Extract the [X, Y] coordinate from the center of the cell holding the provided text.  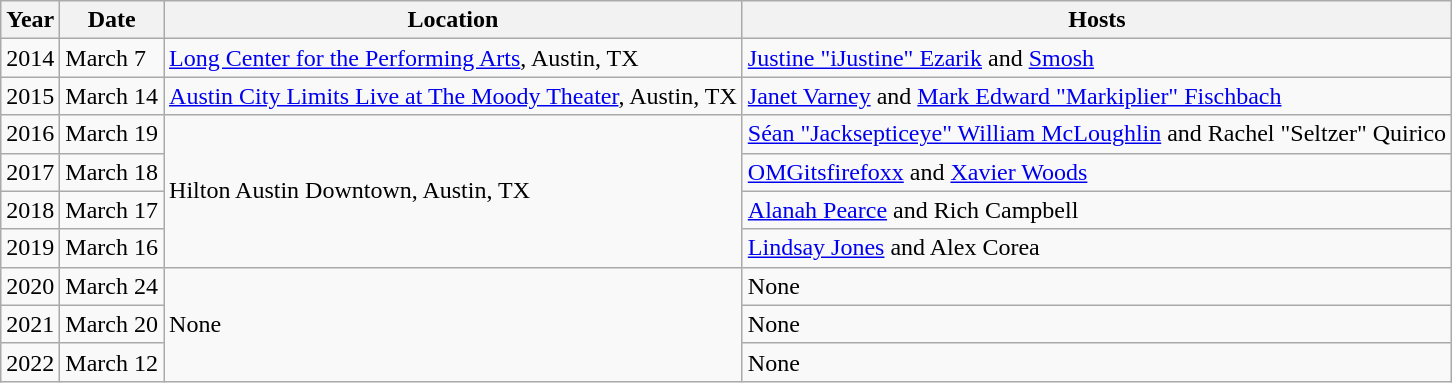
March 16 [112, 248]
Alanah Pearce and Rich Campbell [1096, 210]
OMGitsfirefoxx and Xavier Woods [1096, 172]
Year [30, 20]
March 18 [112, 172]
2020 [30, 286]
2016 [30, 134]
March 7 [112, 58]
2019 [30, 248]
Lindsay Jones and Alex Corea [1096, 248]
March 24 [112, 286]
Justine "iJustine" Ezarik and Smosh [1096, 58]
Austin City Limits Live at The Moody Theater, Austin, TX [454, 96]
March 20 [112, 324]
March 12 [112, 362]
March 17 [112, 210]
March 14 [112, 96]
Long Center for the Performing Arts, Austin, TX [454, 58]
2015 [30, 96]
2021 [30, 324]
2018 [30, 210]
Hilton Austin Downtown, Austin, TX [454, 191]
March 19 [112, 134]
Location [454, 20]
Date [112, 20]
2014 [30, 58]
Séan "Jacksepticeye" William McLoughlin and Rachel "Seltzer" Quirico [1096, 134]
Janet Varney and Mark Edward "Markiplier" Fischbach [1096, 96]
2022 [30, 362]
2017 [30, 172]
Hosts [1096, 20]
